Search for the cell housing the specified text and yield its [x, y] center coordinate. 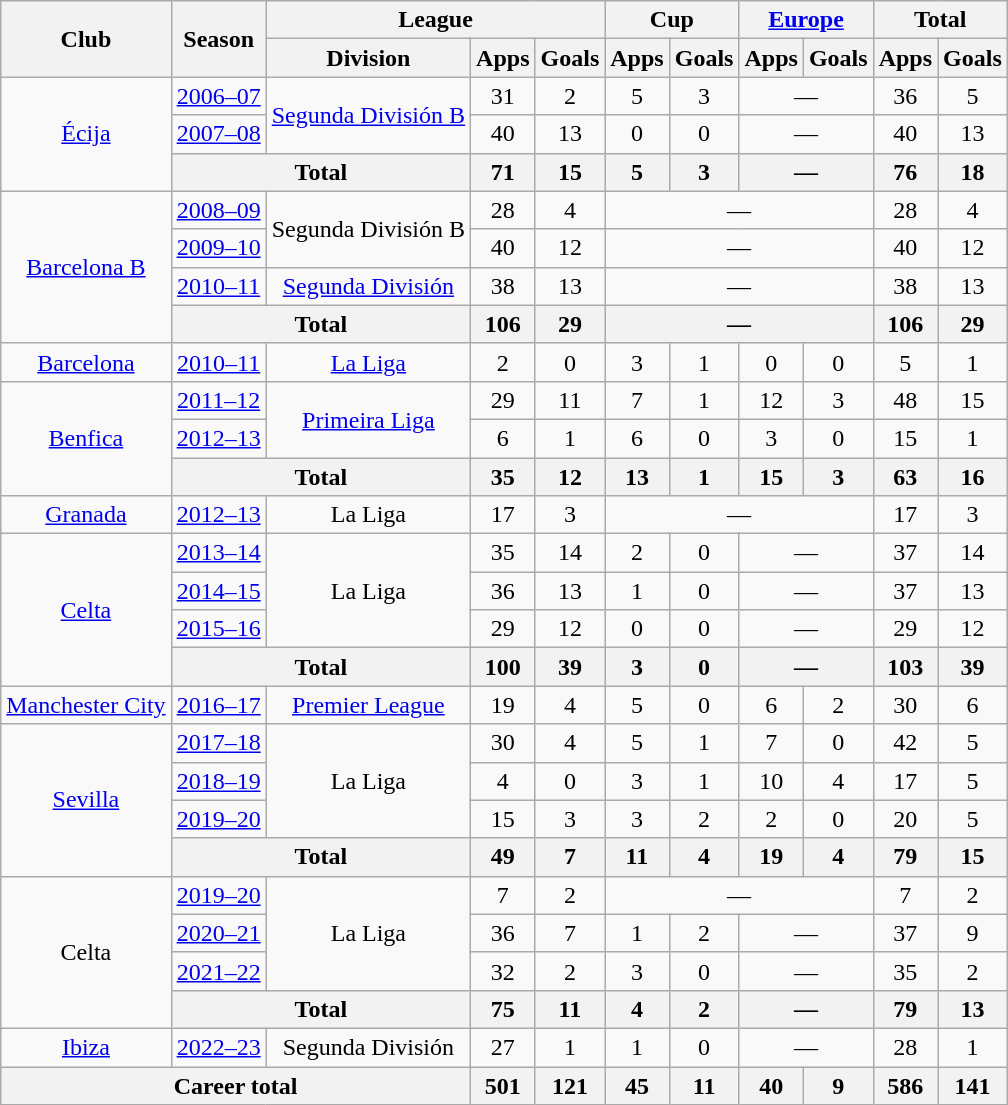
Career total [236, 1085]
Ibiza [86, 1047]
31 [503, 96]
Season [218, 39]
63 [905, 477]
Barcelona [86, 362]
501 [503, 1085]
League [436, 20]
45 [637, 1085]
2008–09 [218, 210]
Division [368, 58]
48 [905, 400]
Premier League [368, 705]
27 [503, 1047]
42 [905, 743]
Granada [86, 515]
Manchester City [86, 705]
2006–07 [218, 96]
2013–14 [218, 553]
121 [570, 1085]
103 [905, 667]
100 [503, 667]
Primeira Liga [368, 419]
16 [973, 477]
18 [973, 172]
2015–16 [218, 629]
2018–19 [218, 781]
Cup [672, 20]
Sevilla [86, 800]
Club [86, 39]
2021–22 [218, 971]
2016–17 [218, 705]
76 [905, 172]
586 [905, 1085]
49 [503, 857]
2007–08 [218, 134]
Barcelona B [86, 267]
2014–15 [218, 591]
2022–23 [218, 1047]
2020–21 [218, 933]
2011–12 [218, 400]
71 [503, 172]
141 [973, 1085]
32 [503, 971]
Écija [86, 134]
10 [771, 781]
2017–18 [218, 743]
75 [503, 1009]
Benfica [86, 438]
2009–10 [218, 248]
20 [905, 819]
Europe [806, 20]
